Capture the cell that displays the provided text and extract its [x, y] central coordinate. 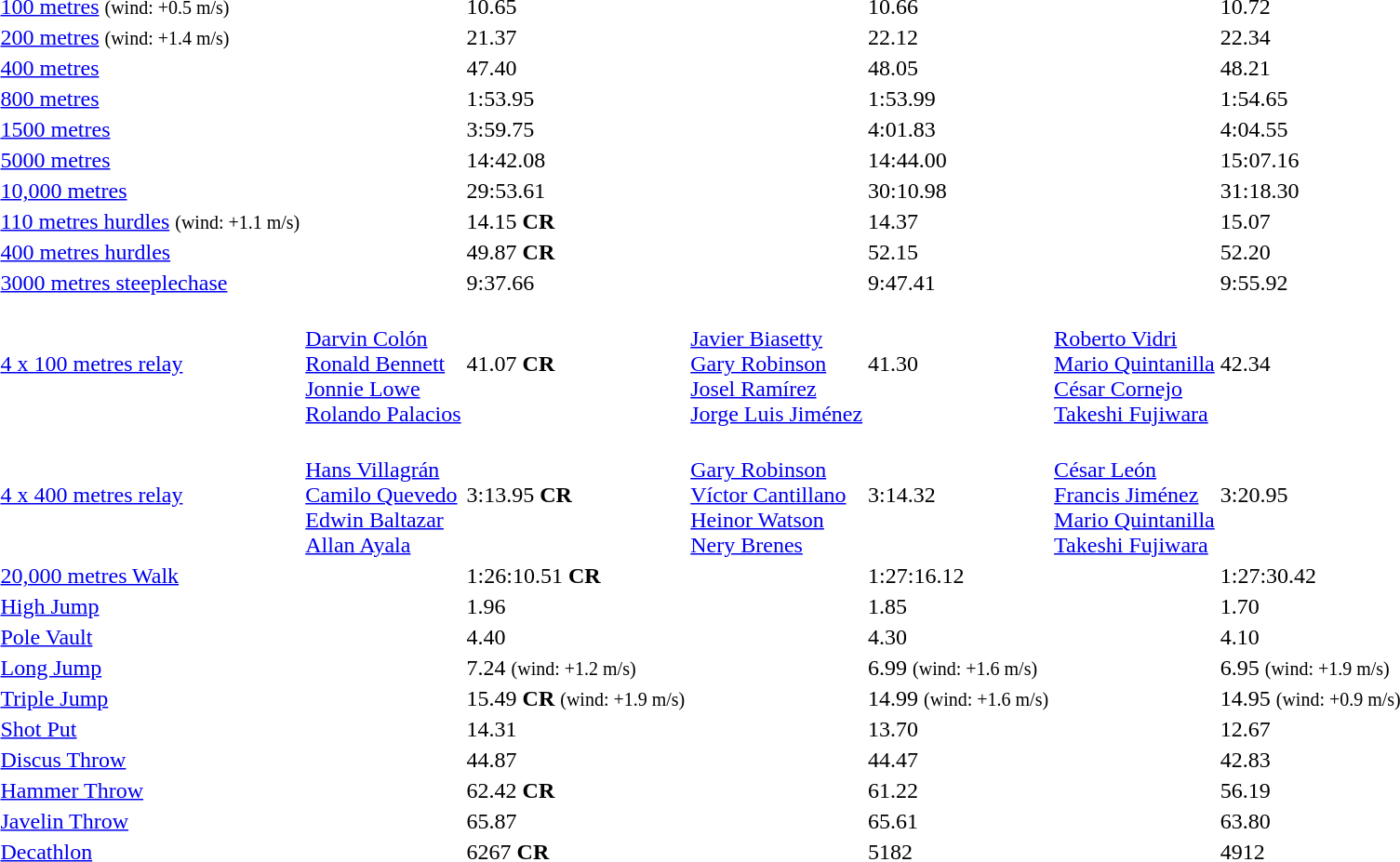
21.37 [576, 37]
48.05 [958, 68]
65.61 [958, 821]
13.70 [958, 729]
44.47 [958, 760]
14.31 [576, 729]
1:26:10.51 CR [576, 576]
29:53.61 [576, 191]
César León Francis Jiménez Mario Quintanilla Takeshi Fujiwara [1135, 495]
41.07 CR [576, 364]
6.99 (wind: +1.6 m/s) [958, 668]
Javier Biasetty Gary Robinson Josel Ramírez Jorge Luis Jiménez [777, 364]
52.15 [958, 252]
15.49 CR (wind: +1.9 m/s) [576, 698]
4.30 [958, 637]
Roberto Vidri Mario Quintanilla César Cornejo Takeshi Fujiwara [1135, 364]
1:27:16.12 [958, 576]
14.99 (wind: +1.6 m/s) [958, 698]
41.30 [958, 364]
1.96 [576, 606]
1.85 [958, 606]
30:10.98 [958, 191]
4:01.83 [958, 129]
61.22 [958, 790]
14:44.00 [958, 160]
47.40 [576, 68]
7.24 (wind: +1.2 m/s) [576, 668]
14.15 CR [576, 221]
1:53.95 [576, 99]
Darvin Colón Ronald Bennett Jonnie Lowe Rolando Palacios [383, 364]
9:47.41 [958, 283]
3:14.32 [958, 495]
3:13.95 CR [576, 495]
4.40 [576, 637]
62.42 CR [576, 790]
Gary Robinson Víctor Cantillano Heinor Watson Nery Brenes [777, 495]
14.37 [958, 221]
49.87 CR [576, 252]
1:53.99 [958, 99]
22.12 [958, 37]
14:42.08 [576, 160]
3:59.75 [576, 129]
Hans Villagrán Camilo Quevedo Edwin Baltazar Allan Ayala [383, 495]
44.87 [576, 760]
9:37.66 [576, 283]
65.87 [576, 821]
